Provide the (x, y) coordinate of the cell's center where the given text is located.  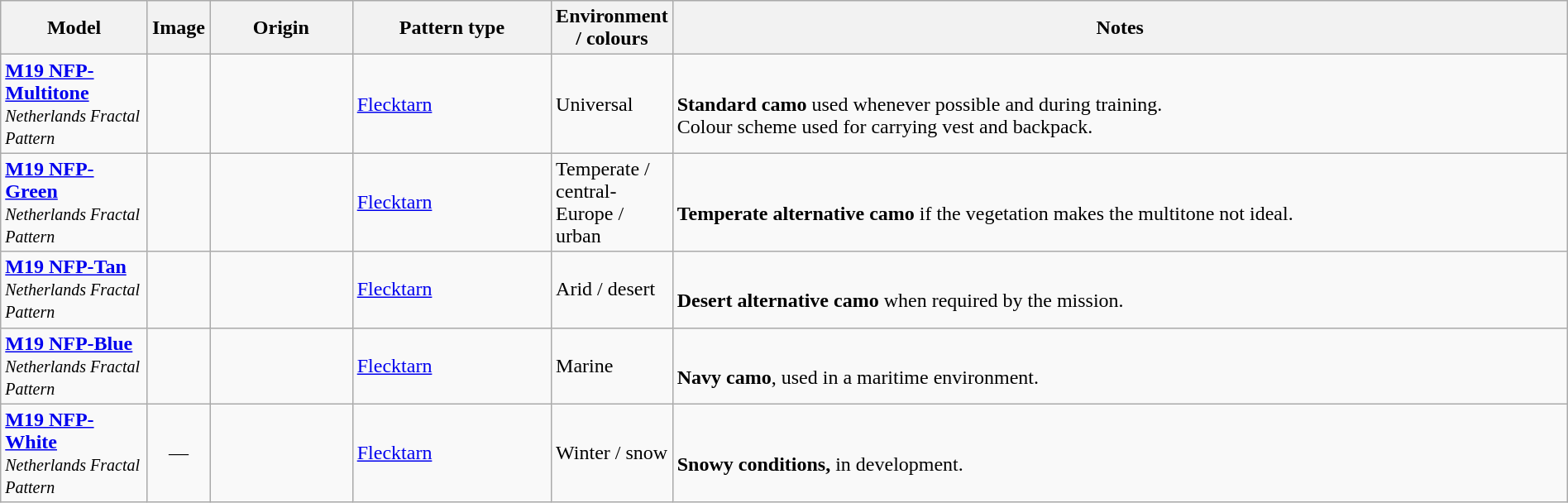
M19 NFP-WhiteNetherlands Fractal Pattern (74, 453)
Origin (281, 28)
Temperate / central-Europe / urban (612, 202)
M19 NFP-TanNetherlands Fractal Pattern (74, 290)
M19 NFP-MultitoneNetherlands Fractal Pattern (74, 104)
Temperate alternative camo if the vegetation makes the multitone not ideal. (1120, 202)
Desert alternative camo when required by the mission. (1120, 290)
Pattern type (452, 28)
Standard camo used whenever possible and during training.Colour scheme used for carrying vest and backpack. (1120, 104)
Notes (1120, 28)
Environment / colours (612, 28)
M19 NFP-GreenNetherlands Fractal Pattern (74, 202)
— (179, 453)
Arid / desert (612, 290)
Model (74, 28)
Universal (612, 104)
Image (179, 28)
Winter / snow (612, 453)
Navy camo, used in a maritime environment. (1120, 366)
M19 NFP-BlueNetherlands Fractal Pattern (74, 366)
Snowy conditions, in development. (1120, 453)
Marine (612, 366)
